Return [x, y] of the center of cell containing provided text 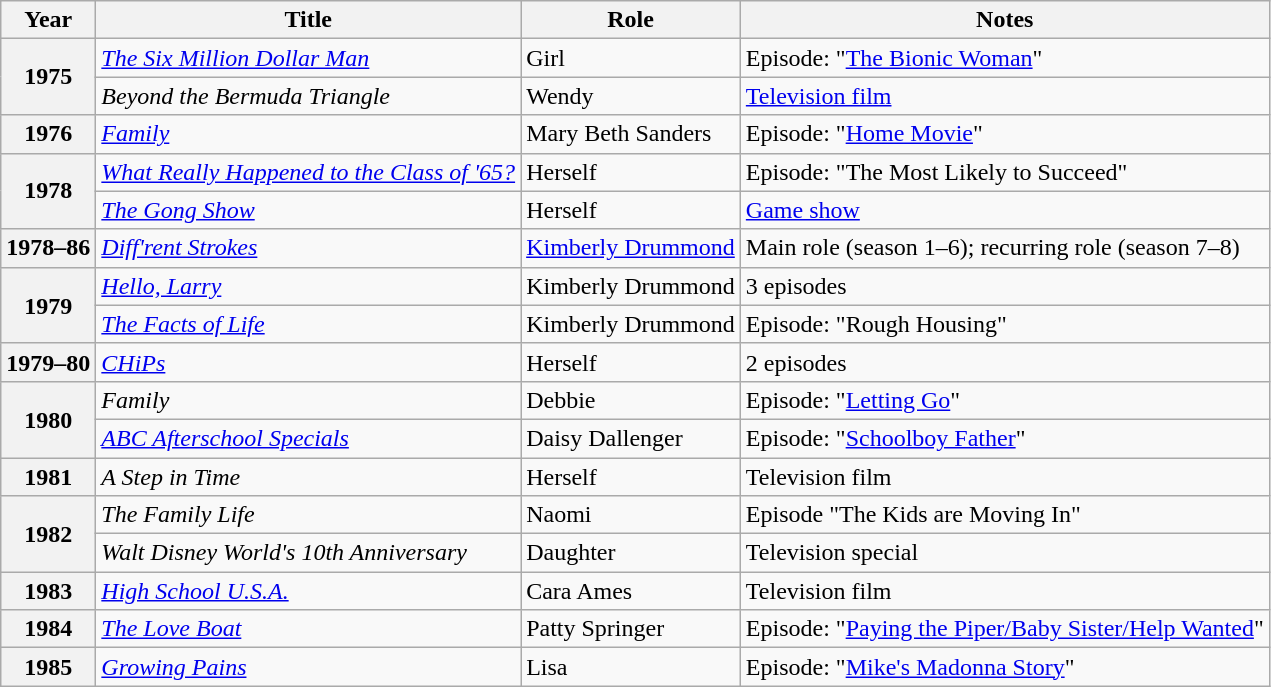
Daughter [631, 553]
The Facts of Life [308, 324]
Growing Pains [308, 667]
Lisa [631, 667]
A Step in Time [308, 477]
The Family Life [308, 515]
Television special [1004, 553]
Notes [1004, 20]
Cara Ames [631, 591]
1980 [48, 419]
Debbie [631, 400]
Naomi [631, 515]
Mary Beth Sanders [631, 134]
1976 [48, 134]
Title [308, 20]
Main role (season 1–6); recurring role (season 7–8) [1004, 248]
The Six Million Dollar Man [308, 58]
1978–86 [48, 248]
Wendy [631, 96]
Daisy Dallenger [631, 438]
ABC Afterschool Specials [308, 438]
1981 [48, 477]
Episode: "The Most Likely to Succeed" [1004, 172]
What Really Happened to the Class of '65? [308, 172]
Episode: "Mike's Madonna Story" [1004, 667]
1979 [48, 305]
The Gong Show [308, 210]
Episode: "Letting Go" [1004, 400]
1978 [48, 191]
Walt Disney World's 10th Anniversary [308, 553]
Episode: "Paying the Piper/Baby Sister/Help Wanted" [1004, 629]
Game show [1004, 210]
1979–80 [48, 362]
High School U.S.A. [308, 591]
CHiPs [308, 362]
1982 [48, 534]
2 episodes [1004, 362]
Diff'rent Strokes [308, 248]
The Love Boat [308, 629]
Episode: "Home Movie" [1004, 134]
Beyond the Bermuda Triangle [308, 96]
1985 [48, 667]
1983 [48, 591]
Episode: "Schoolboy Father" [1004, 438]
1975 [48, 77]
Episode: "Rough Housing" [1004, 324]
Episode: "The Bionic Woman" [1004, 58]
Year [48, 20]
Patty Springer [631, 629]
1984 [48, 629]
3 episodes [1004, 286]
Girl [631, 58]
Episode "The Kids are Moving In" [1004, 515]
Hello, Larry [308, 286]
Role [631, 20]
